Search for the cell housing the specified text and yield its [X, Y] center coordinate. 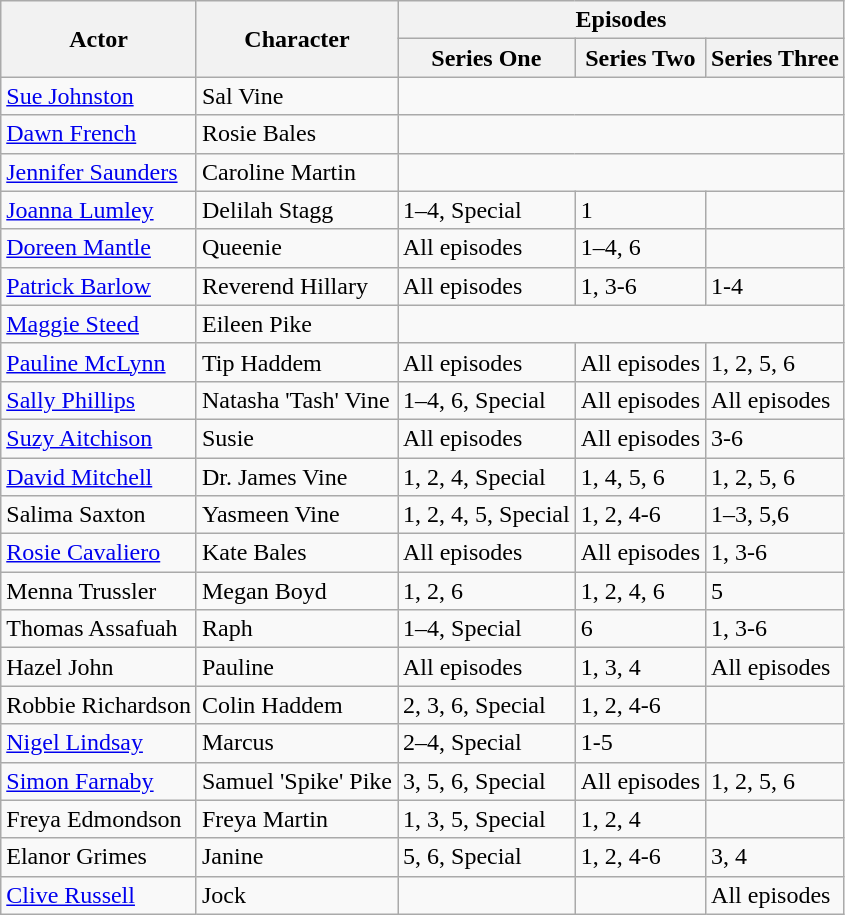
1–4, 6 [640, 248]
Series Three [776, 58]
1, 4, 5, 6 [640, 477]
Episodes [622, 20]
Marcus [296, 743]
2, 3, 6, Special [487, 705]
Caroline Martin [296, 172]
Hazel John [99, 667]
Sally Phillips [99, 400]
Jock [296, 895]
Dawn French [99, 134]
Jennifer Saunders [99, 172]
Dr. James Vine [296, 477]
Sal Vine [296, 96]
1, 2, 6 [487, 591]
3, 5, 6, Special [487, 781]
3, 4 [776, 857]
1 [640, 210]
Menna Trussler [99, 591]
Robbie Richardson [99, 705]
1, 2, 4 [640, 819]
2–4, Special [487, 743]
Samuel 'Spike' Pike [296, 781]
Pauline McLynn [99, 362]
1, 3, 4 [640, 667]
Rosie Cavaliero [99, 553]
Thomas Assafuah [99, 629]
Eileen Pike [296, 324]
Series Two [640, 58]
Pauline [296, 667]
Freya Martin [296, 819]
David Mitchell [99, 477]
5, 6, Special [487, 857]
Joanna Lumley [99, 210]
Actor [99, 39]
Natasha 'Tash' Vine [296, 400]
Sue Johnston [99, 96]
Salima Saxton [99, 515]
Raph [296, 629]
Character [296, 39]
Suzy Aitchison [99, 438]
Susie [296, 438]
Queenie [296, 248]
3-6 [776, 438]
5 [776, 591]
Rosie Bales [296, 134]
1, 2, 4, 6 [640, 591]
Yasmeen Vine [296, 515]
1, 3, 5, Special [487, 819]
1–4, 6, Special [487, 400]
Freya Edmondson [99, 819]
Series One [487, 58]
Colin Haddem [296, 705]
Clive Russell [99, 895]
Simon Farnaby [99, 781]
Reverend Hillary [296, 286]
1, 2, 4, 5, Special [487, 515]
Tip Haddem [296, 362]
6 [640, 629]
1-5 [640, 743]
Megan Boyd [296, 591]
Nigel Lindsay [99, 743]
Elanor Grimes [99, 857]
Delilah Stagg [296, 210]
Doreen Mantle [99, 248]
Janine [296, 857]
1-4 [776, 286]
Kate Bales [296, 553]
1–3, 5,6 [776, 515]
Maggie Steed [99, 324]
Patrick Barlow [99, 286]
1, 2, 4, Special [487, 477]
